Scan for the cell matching the given text and deliver its [X, Y] coordinate at center. 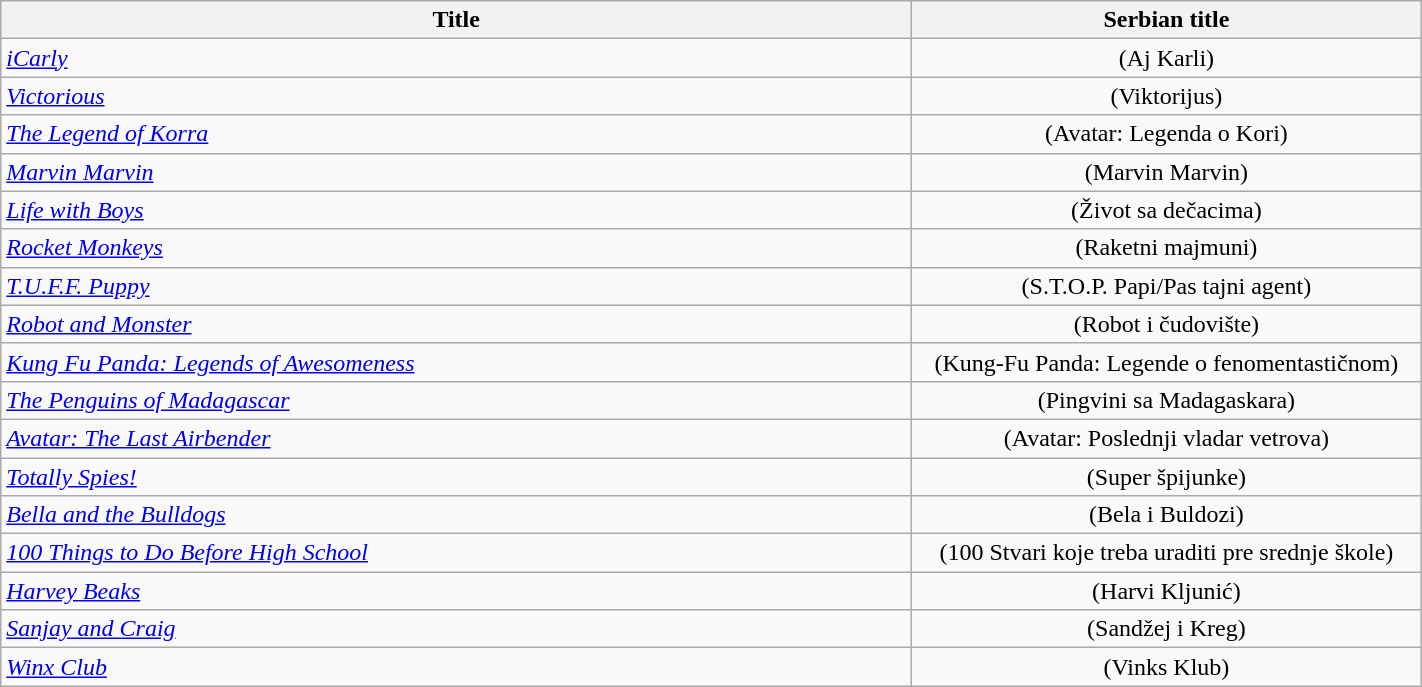
Bella and the Bulldogs [456, 515]
Avatar: The Last Airbender [456, 438]
Winx Club [456, 667]
Title [456, 20]
(Super špijunke) [1167, 477]
Harvey Beaks [456, 591]
(Sandžej i Kreg) [1167, 629]
(Harvi Kljunić) [1167, 591]
(Viktorijus) [1167, 96]
(Robot i čudovište) [1167, 324]
Totally Spies! [456, 477]
The Legend of Korra [456, 134]
(Avatar: Poslednji vladar vetrova) [1167, 438]
The Penguins of Madagascar [456, 400]
(S.T.O.P. Papi/Pas tajni agent) [1167, 286]
Kung Fu Panda: Legends of Awesomeness [456, 362]
(Vinks Klub) [1167, 667]
Victorious [456, 96]
(Kung-Fu Panda: Legende o fenomentastičnom) [1167, 362]
(Bela i Buldozi) [1167, 515]
Robot and Monster [456, 324]
100 Things to Do Before High School [456, 553]
(Pingvini sa Madagaskara) [1167, 400]
Sanjay and Craig [456, 629]
Marvin Marvin [456, 172]
Rocket Monkeys [456, 248]
(100 Stvari koje treba uraditi pre srednje škole) [1167, 553]
(Avatar: Legenda o Kori) [1167, 134]
(Raketni majmuni) [1167, 248]
T.U.F.F. Puppy [456, 286]
(Aj Karli) [1167, 58]
(Marvin Marvin) [1167, 172]
Serbian title [1167, 20]
(Život sa dečacima) [1167, 210]
Life with Boys [456, 210]
iCarly [456, 58]
